Locate the cell with the specified text and output its (x, y) center coordinate. 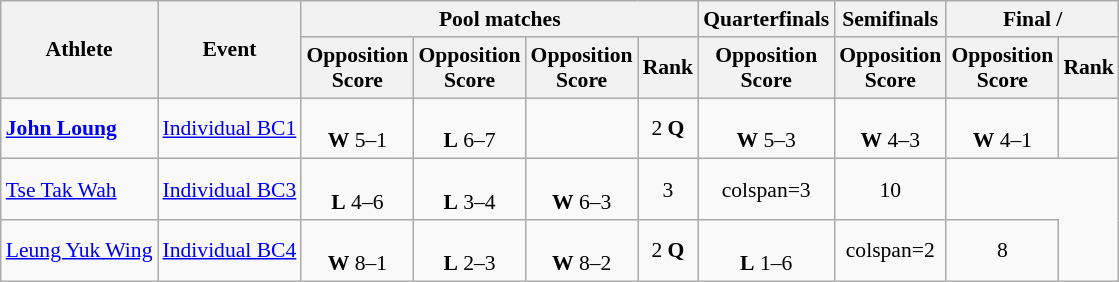
Quarterfinals (766, 19)
8 (1002, 250)
Event (230, 50)
L 1–6 (766, 250)
L 6–7 (469, 128)
Final / (1032, 19)
W 4–1 (1002, 128)
Pool matches (500, 19)
Individual BC4 (230, 250)
Semifinals (890, 19)
10 (890, 190)
W 5–1 (357, 128)
Leung Yuk Wing (80, 250)
L 4–6 (357, 190)
Individual BC1 (230, 128)
W 6–3 (582, 190)
L 3–4 (469, 190)
Tse Tak Wah (80, 190)
W 8–1 (357, 250)
W 8–2 (582, 250)
Athlete (80, 50)
W 5–3 (766, 128)
L 2–3 (469, 250)
W 4–3 (890, 128)
John Loung (80, 128)
colspan=3 (766, 190)
3 (668, 190)
Individual BC3 (230, 190)
colspan=2 (890, 250)
